Search for the cell housing the specified text and yield its (X, Y) center coordinate. 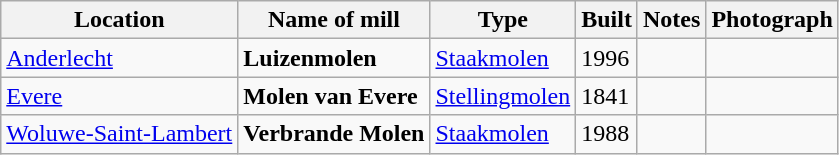
Stellingmolen (503, 96)
1988 (607, 134)
Verbrande Molen (334, 134)
Anderlecht (120, 58)
Built (607, 20)
Evere (120, 96)
1996 (607, 58)
Luizenmolen (334, 58)
1841 (607, 96)
Location (120, 20)
Name of mill (334, 20)
Woluwe-Saint-Lambert (120, 134)
Notes (671, 20)
Molen van Evere (334, 96)
Photograph (772, 20)
Type (503, 20)
